For the text-containing cell, return its midpoint in [x, y] coordinate format. 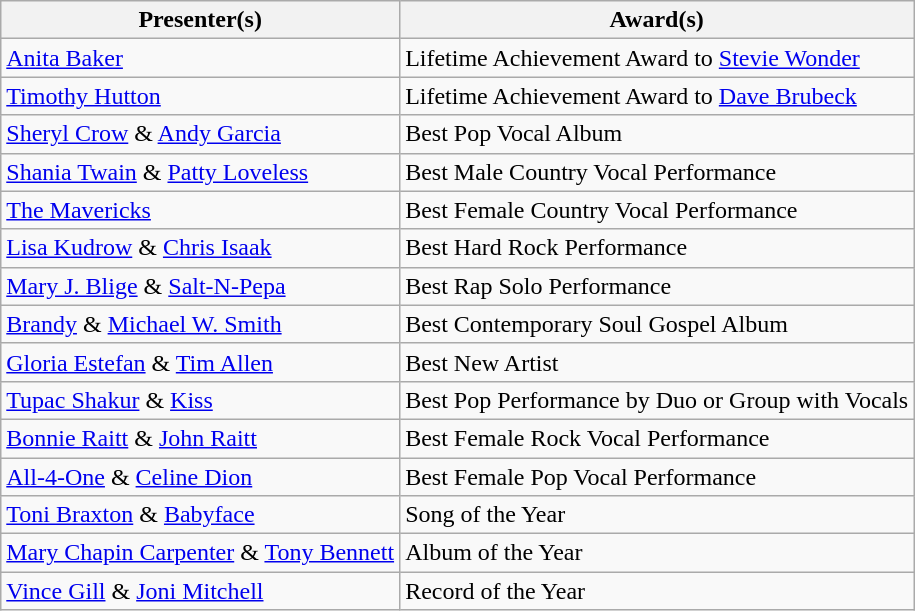
Brandy & Michael W. Smith [200, 324]
Best Female Country Vocal Performance [657, 210]
Bonnie Raitt & John Raitt [200, 438]
Best Contemporary Soul Gospel Album [657, 324]
Mary J. Blige & Salt-N-Pepa [200, 286]
Best Male Country Vocal Performance [657, 172]
Best Pop Performance by Duo or Group with Vocals [657, 400]
Song of the Year [657, 515]
The Mavericks [200, 210]
Best Female Rock Vocal Performance [657, 438]
Presenter(s) [200, 20]
Best Hard Rock Performance [657, 248]
Award(s) [657, 20]
Best Rap Solo Performance [657, 286]
Album of the Year [657, 553]
Shania Twain & Patty Loveless [200, 172]
Anita Baker [200, 58]
Lisa Kudrow & Chris Isaak [200, 248]
Record of the Year [657, 591]
Lifetime Achievement Award to Dave Brubeck [657, 96]
Best New Artist [657, 362]
Sheryl Crow & Andy Garcia [200, 134]
Vince Gill & Joni Mitchell [200, 591]
Best Pop Vocal Album [657, 134]
Mary Chapin Carpenter & Tony Bennett [200, 553]
Tupac Shakur & Kiss [200, 400]
Best Female Pop Vocal Performance [657, 477]
Gloria Estefan & Tim Allen [200, 362]
Lifetime Achievement Award to Stevie Wonder [657, 58]
All-4-One & Celine Dion [200, 477]
Toni Braxton & Babyface [200, 515]
Timothy Hutton [200, 96]
